Return the [x, y] coordinate for the center point of the cell that contains the specified text.  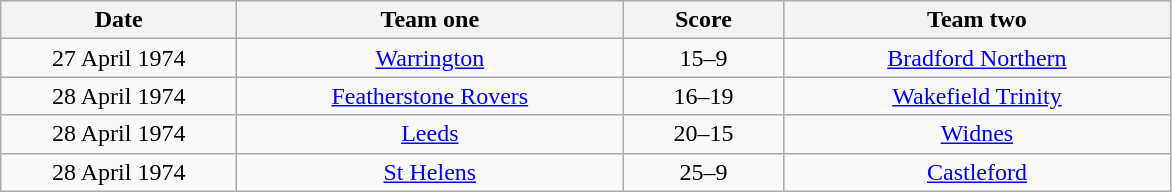
27 April 1974 [119, 58]
Warrington [430, 58]
St Helens [430, 172]
Score [704, 20]
15–9 [704, 58]
Team one [430, 20]
20–15 [704, 134]
Featherstone Rovers [430, 96]
Bradford Northern [977, 58]
Leeds [430, 134]
Castleford [977, 172]
Date [119, 20]
16–19 [704, 96]
Wakefield Trinity [977, 96]
25–9 [704, 172]
Widnes [977, 134]
Team two [977, 20]
